Return [X, Y] of the center of cell containing provided text 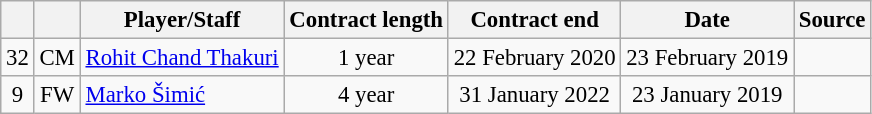
Contract end [534, 20]
9 [18, 95]
31 January 2022 [534, 95]
Source [832, 20]
23 February 2019 [708, 58]
23 January 2019 [708, 95]
Rohit Chand Thakuri [182, 58]
4 year [366, 95]
Marko Šimić [182, 95]
1 year [366, 58]
Contract length [366, 20]
Player/Staff [182, 20]
Date [708, 20]
32 [18, 58]
CM [57, 58]
22 February 2020 [534, 58]
FW [57, 95]
